Find where the given text appears and provide that cell's center as [x, y] coordinate. 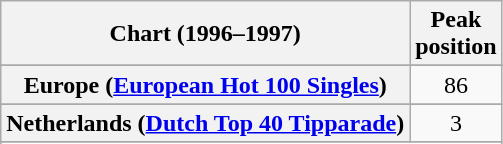
86 [456, 85]
3 [456, 123]
Peakposition [456, 34]
Netherlands (Dutch Top 40 Tipparade) [206, 123]
Chart (1996–1997) [206, 34]
Europe (European Hot 100 Singles) [206, 85]
